From the cell containing the given text, extract its center point as (x, y) coordinate. 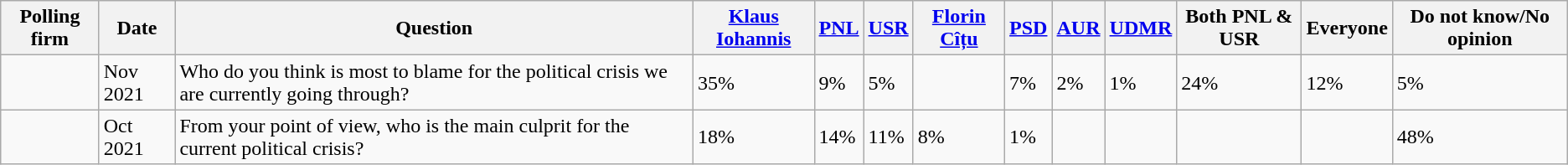
8% (958, 137)
Nov 2021 (137, 82)
2% (1079, 82)
USR (888, 28)
9% (839, 82)
From your point of view, who is the main culprit for the current political crisis? (434, 137)
PSD (1029, 28)
24% (1240, 82)
UDMR (1141, 28)
Who do you think is most to blame for the political crisis we are currently going through? (434, 82)
48% (1479, 137)
Polling firm (50, 28)
12% (1347, 82)
Oct 2021 (137, 137)
18% (754, 137)
PNL (839, 28)
Both PNL & USR (1240, 28)
Florin Cîțu (958, 28)
Klaus Iohannis (754, 28)
7% (1029, 82)
35% (754, 82)
Question (434, 28)
Date (137, 28)
AUR (1079, 28)
11% (888, 137)
Do not know/No opinion (1479, 28)
14% (839, 137)
Everyone (1347, 28)
